Provide the (x, y) coordinate of the cell's center where the given text is located.  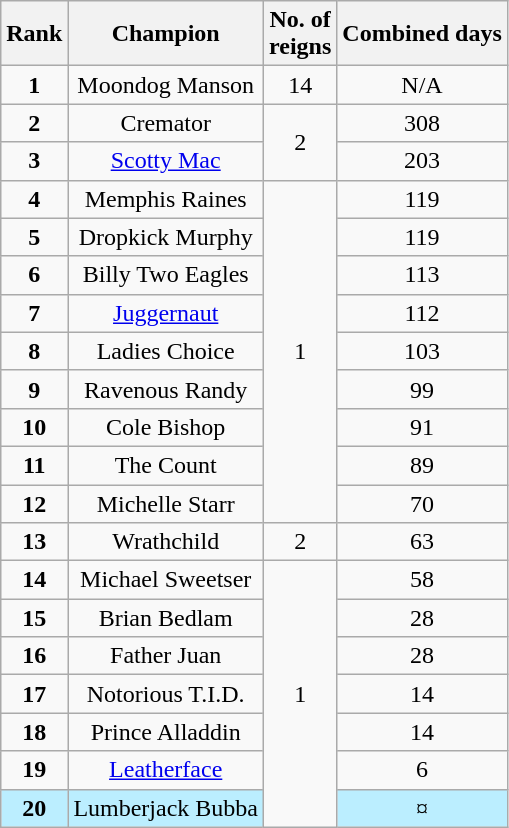
¤ (422, 808)
Moondog Manson (166, 85)
3 (34, 161)
Combined days (422, 34)
Father Juan (166, 656)
Cole Bishop (166, 427)
Notorious T.I.D. (166, 694)
203 (422, 161)
Leatherface (166, 770)
10 (34, 427)
16 (34, 656)
103 (422, 351)
11 (34, 465)
91 (422, 427)
N/A (422, 85)
58 (422, 580)
5 (34, 237)
17 (34, 694)
15 (34, 618)
8 (34, 351)
Champion (166, 34)
Cremator (166, 123)
63 (422, 542)
20 (34, 808)
19 (34, 770)
Ravenous Randy (166, 389)
18 (34, 732)
Brian Bedlam (166, 618)
13 (34, 542)
7 (34, 313)
12 (34, 503)
99 (422, 389)
Rank (34, 34)
89 (422, 465)
113 (422, 275)
Scotty Mac (166, 161)
Michelle Starr (166, 503)
70 (422, 503)
9 (34, 389)
No. ofreigns (300, 34)
The Count (166, 465)
Memphis Raines (166, 199)
Michael Sweetser (166, 580)
4 (34, 199)
Billy Two Eagles (166, 275)
Dropkick Murphy (166, 237)
Ladies Choice (166, 351)
Prince Alladdin (166, 732)
308 (422, 123)
Lumberjack Bubba (166, 808)
112 (422, 313)
Wrathchild (166, 542)
Juggernaut (166, 313)
